Identify which cell holds the provided text, then report its (x, y) central coordinate. 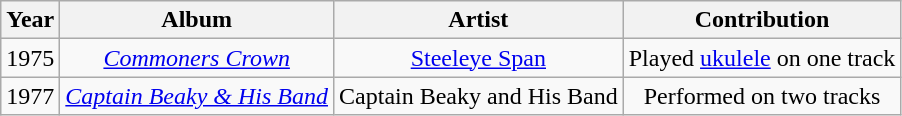
Played ukulele on one track (762, 58)
1977 (30, 96)
Album (197, 20)
Commoners Crown (197, 58)
Artist (479, 20)
Year (30, 20)
Captain Beaky and His Band (479, 96)
Performed on two tracks (762, 96)
1975 (30, 58)
Steeleye Span (479, 58)
Captain Beaky & His Band (197, 96)
Contribution (762, 20)
